For the text-containing cell, return its midpoint in [X, Y] coordinate format. 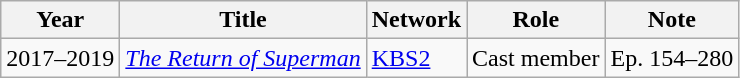
Year [60, 20]
Network [416, 20]
KBS2 [416, 58]
Role [536, 20]
Title [243, 20]
Cast member [536, 58]
Ep. 154–280 [672, 58]
The Return of Superman [243, 58]
2017–2019 [60, 58]
Note [672, 20]
